Identify which cell holds the provided text, then report its [X, Y] central coordinate. 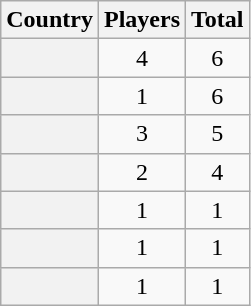
3 [142, 134]
2 [142, 172]
5 [218, 134]
Country [50, 20]
Players [142, 20]
Total [218, 20]
